Provide the [X, Y] coordinate of the cell's center where the given text is located.  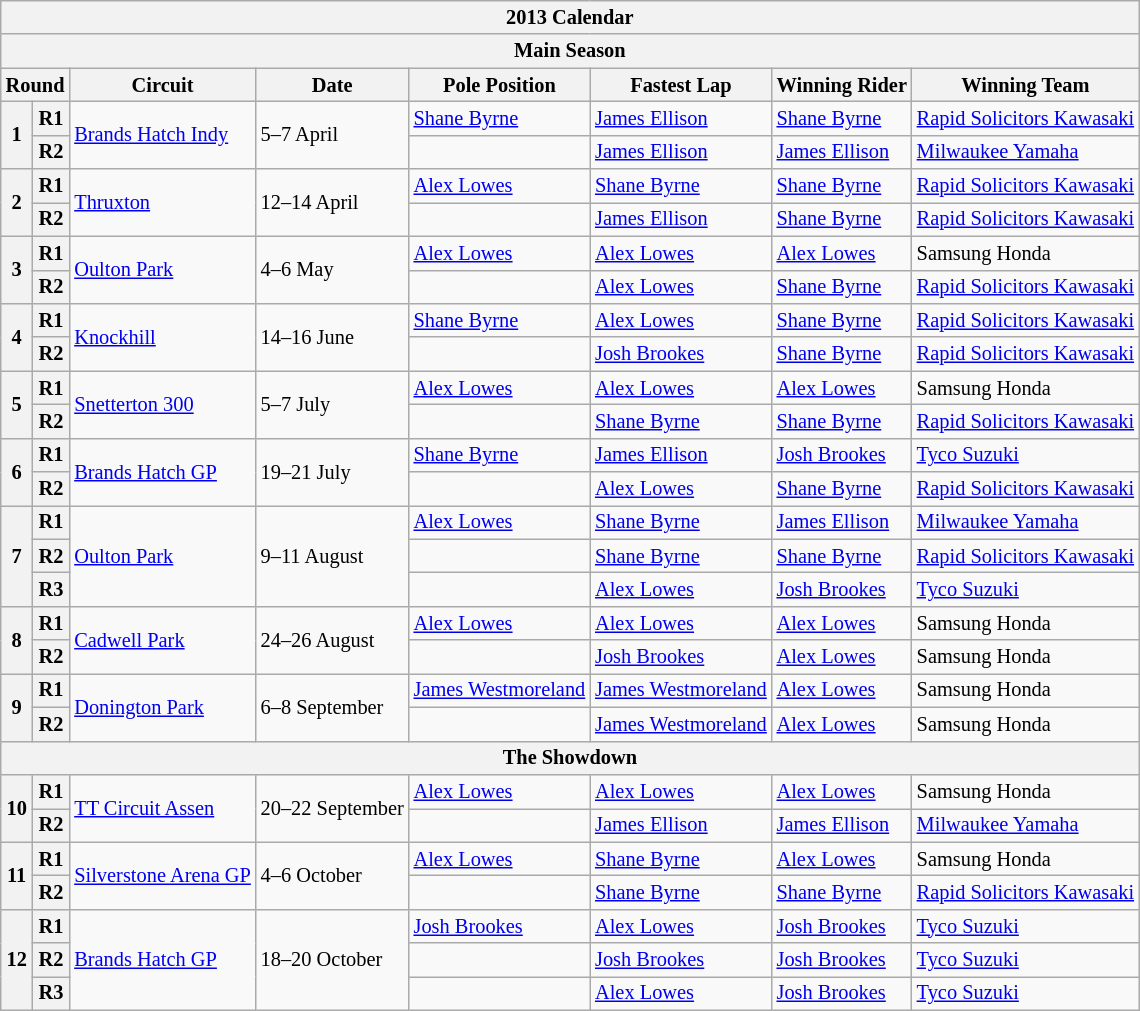
Date [332, 85]
5–7 April [332, 134]
Cadwell Park [162, 640]
TT Circuit Assen [162, 808]
1 [17, 134]
3 [17, 270]
Snetterton 300 [162, 404]
4–6 May [332, 270]
4 [17, 336]
Donington Park [162, 706]
7 [17, 556]
10 [17, 808]
5–7 July [332, 404]
9–11 August [332, 556]
Brands Hatch Indy [162, 134]
Thruxton [162, 202]
4–6 October [332, 876]
6–8 September [332, 706]
Knockhill [162, 336]
19–21 July [332, 472]
11 [17, 876]
Winning Team [1026, 85]
The Showdown [570, 758]
24–26 August [332, 640]
5 [17, 404]
9 [17, 706]
12 [17, 960]
Silverstone Arena GP [162, 876]
20–22 September [332, 808]
Pole Position [500, 85]
8 [17, 640]
6 [17, 472]
2013 Calendar [570, 17]
18–20 October [332, 960]
Main Season [570, 51]
Winning Rider [842, 85]
Fastest Lap [681, 85]
2 [17, 202]
Circuit [162, 85]
14–16 June [332, 336]
12–14 April [332, 202]
Round [36, 85]
